Extract the (X, Y) coordinate from the center of the cell holding the provided text.  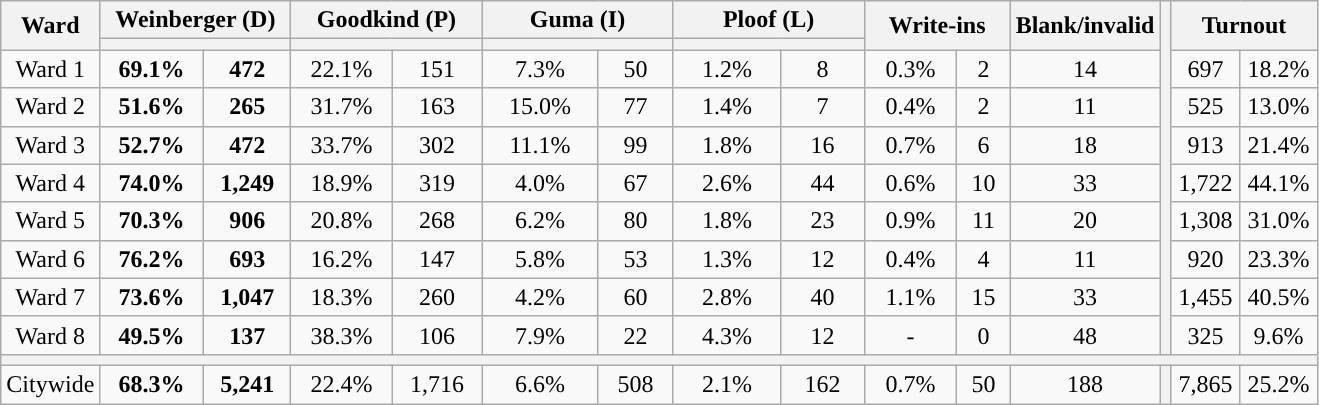
99 (636, 145)
1.3% (727, 259)
163 (437, 107)
40.5% (1278, 297)
0.9% (910, 221)
48 (1085, 335)
38.3% (342, 335)
- (910, 335)
Ward 8 (50, 335)
162 (822, 384)
4 (984, 259)
1,308 (1206, 221)
Goodkind (P) (386, 20)
268 (437, 221)
188 (1085, 384)
31.7% (342, 107)
7.9% (540, 335)
525 (1206, 107)
5.8% (540, 259)
44.1% (1278, 183)
11.1% (540, 145)
1.4% (727, 107)
Ward 2 (50, 107)
Ward 1 (50, 69)
7.3% (540, 69)
18.2% (1278, 69)
Write-ins (937, 26)
1,716 (437, 384)
18 (1085, 145)
76.2% (152, 259)
Citywide (50, 384)
4.2% (540, 297)
67 (636, 183)
60 (636, 297)
151 (437, 69)
106 (437, 335)
Ward 5 (50, 221)
260 (437, 297)
Ward (50, 26)
23 (822, 221)
52.7% (152, 145)
1.2% (727, 69)
69.1% (152, 69)
319 (437, 183)
1,455 (1206, 297)
53 (636, 259)
10 (984, 183)
23.3% (1278, 259)
18.9% (342, 183)
14 (1085, 69)
1,047 (246, 297)
Ward 3 (50, 145)
6 (984, 145)
13.0% (1278, 107)
5,241 (246, 384)
22.4% (342, 384)
0.3% (910, 69)
20.8% (342, 221)
7 (822, 107)
0.6% (910, 183)
1.1% (910, 297)
906 (246, 221)
Weinberger (D) (196, 20)
6.6% (540, 384)
70.3% (152, 221)
4.3% (727, 335)
4.0% (540, 183)
Ward 7 (50, 297)
22.1% (342, 69)
80 (636, 221)
Blank/invalid (1085, 26)
2.6% (727, 183)
6.2% (540, 221)
1,722 (1206, 183)
1,249 (246, 183)
33.7% (342, 145)
2.8% (727, 297)
20 (1085, 221)
74.0% (152, 183)
40 (822, 297)
Ward 6 (50, 259)
7,865 (1206, 384)
137 (246, 335)
147 (437, 259)
8 (822, 69)
49.5% (152, 335)
44 (822, 183)
325 (1206, 335)
302 (437, 145)
2.1% (727, 384)
Ploof (L) (768, 20)
15.0% (540, 107)
Ward 4 (50, 183)
913 (1206, 145)
Guma (I) (578, 20)
68.3% (152, 384)
Turnout (1244, 26)
508 (636, 384)
9.6% (1278, 335)
16 (822, 145)
920 (1206, 259)
16.2% (342, 259)
693 (246, 259)
0 (984, 335)
22 (636, 335)
21.4% (1278, 145)
73.6% (152, 297)
77 (636, 107)
265 (246, 107)
18.3% (342, 297)
697 (1206, 69)
15 (984, 297)
31.0% (1278, 221)
25.2% (1278, 384)
51.6% (152, 107)
